Identify which cell holds the provided text, then report its [X, Y] central coordinate. 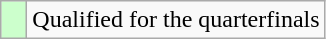
Qualified for the quarterfinals [176, 20]
